Provide the [X, Y] coordinate of the cell's center where the given text is located.  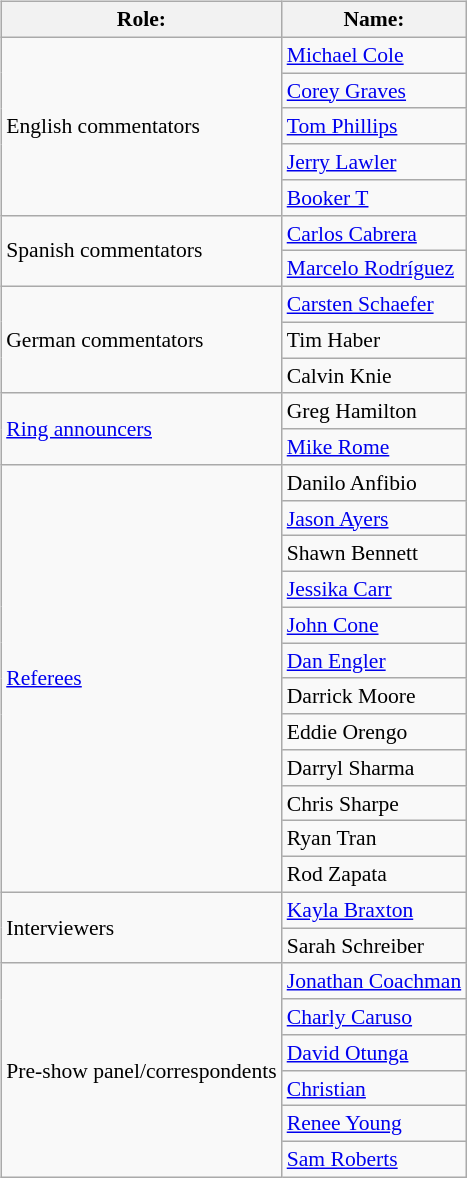
Jason Ayers [374, 518]
Booker T [374, 198]
Michael Cole [374, 55]
Rod Zapata [374, 875]
Referees [141, 679]
Shawn Bennett [374, 554]
Darryl Sharma [374, 768]
Jonathan Coachman [374, 981]
Eddie Orengo [374, 732]
Ryan Tran [374, 839]
Calvin Knie [374, 376]
Sam Roberts [374, 1160]
Jessika Carr [374, 590]
Tim Haber [374, 340]
Carlos Cabrera [374, 233]
Chris Sharpe [374, 803]
Carsten Schaefer [374, 305]
Kayla Braxton [374, 910]
Greg Hamilton [374, 411]
Spanish commentators [141, 250]
Jerry Lawler [374, 162]
Christian [374, 1088]
Ring announcers [141, 428]
Corey Graves [374, 91]
English commentators [141, 126]
Darrick Moore [374, 696]
Dan Engler [374, 661]
John Cone [374, 625]
David Otunga [374, 1053]
German commentators [141, 340]
Role: [141, 20]
Charly Caruso [374, 1017]
Tom Phillips [374, 126]
Mike Rome [374, 447]
Marcelo Rodríguez [374, 269]
Renee Young [374, 1124]
Name: [374, 20]
Interviewers [141, 928]
Danilo Anfibio [374, 483]
Pre-show panel/correspondents [141, 1070]
Sarah Schreiber [374, 946]
